Search for the cell housing the specified text and yield its (x, y) center coordinate. 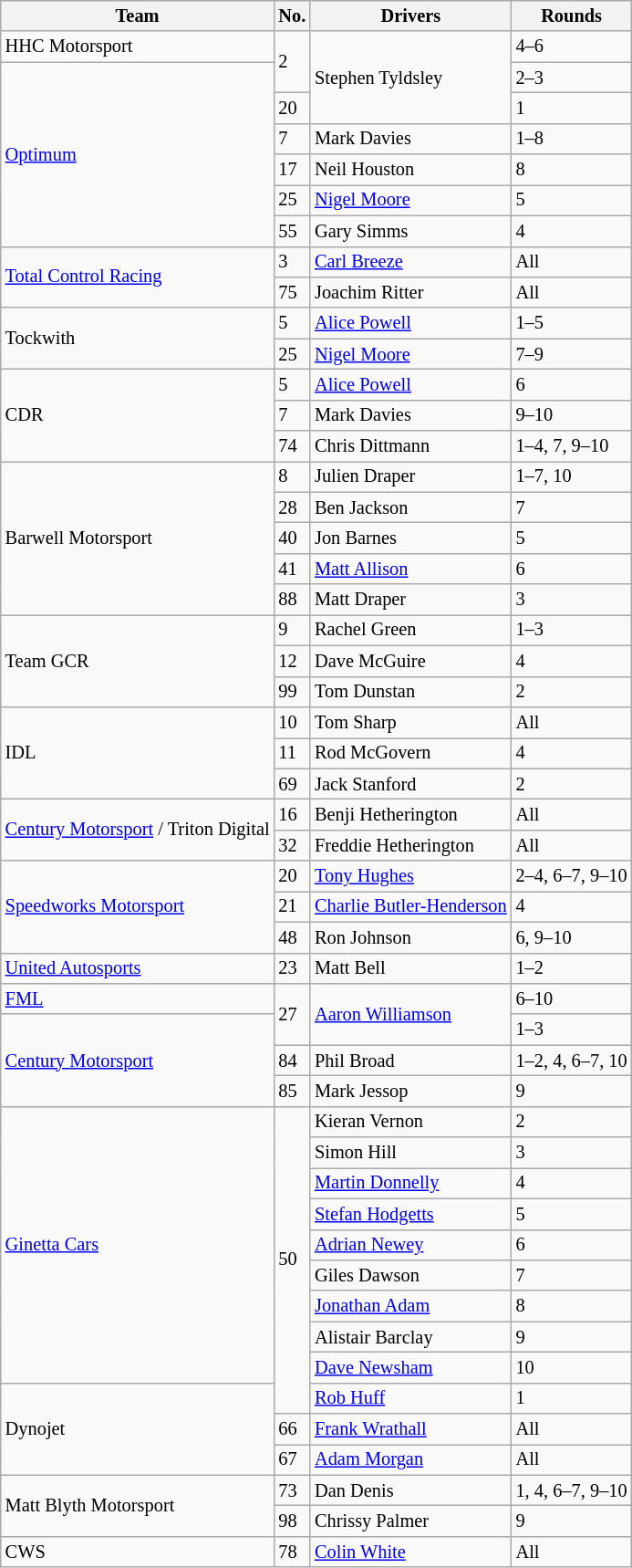
Colin White (410, 1552)
69 (292, 784)
28 (292, 507)
Frank Wrathall (410, 1429)
Drivers (410, 16)
6, 9–10 (572, 937)
1–5 (572, 323)
Alistair Barclay (410, 1337)
2–4, 6–7, 9–10 (572, 876)
1–4, 7, 9–10 (572, 446)
9–10 (572, 415)
41 (292, 569)
Speedworks Motorsport (138, 907)
4–6 (572, 47)
Rounds (572, 16)
Matt Blyth Motorsport (138, 1506)
2–3 (572, 78)
Carl Breeze (410, 262)
78 (292, 1552)
11 (292, 753)
United Autosports (138, 968)
Chris Dittmann (410, 446)
85 (292, 1091)
Freddie Hetherington (410, 845)
1–2, 4, 6–7, 10 (572, 1061)
Martin Donnelly (410, 1183)
Dave Newsham (410, 1367)
75 (292, 292)
Benji Hetherington (410, 814)
Tockwith (138, 338)
Tony Hughes (410, 876)
Adam Morgan (410, 1459)
1–7, 10 (572, 476)
1–2 (572, 968)
Dynojet (138, 1429)
Julien Draper (410, 476)
FML (138, 998)
Mark Jessop (410, 1091)
No. (292, 16)
Giles Dawson (410, 1275)
32 (292, 845)
Charlie Butler-Henderson (410, 906)
IDL (138, 752)
7–9 (572, 354)
67 (292, 1459)
99 (292, 692)
Phil Broad (410, 1061)
Total Control Racing (138, 277)
17 (292, 170)
74 (292, 446)
Century Motorsport / Triton Digital (138, 829)
16 (292, 814)
73 (292, 1490)
55 (292, 231)
Aaron Williamson (410, 1013)
23 (292, 968)
Simon Hill (410, 1153)
Neil Houston (410, 170)
40 (292, 538)
21 (292, 906)
Matt Allison (410, 569)
Rachel Green (410, 630)
Ron Johnson (410, 937)
Stephen Tyldsley (410, 77)
Barwell Motorsport (138, 538)
Ben Jackson (410, 507)
Jon Barnes (410, 538)
6–10 (572, 998)
CWS (138, 1552)
88 (292, 600)
Chrissy Palmer (410, 1521)
50 (292, 1260)
84 (292, 1061)
Adrian Newey (410, 1245)
CDR (138, 414)
1–8 (572, 139)
Rob Huff (410, 1398)
12 (292, 661)
Team (138, 16)
Stefan Hodgetts (410, 1214)
66 (292, 1429)
Jonathan Adam (410, 1306)
Team GCR (138, 661)
98 (292, 1521)
Ginetta Cars (138, 1245)
HHC Motorsport (138, 47)
1, 4, 6–7, 9–10 (572, 1490)
Century Motorsport (138, 1061)
Rod McGovern (410, 753)
Matt Draper (410, 600)
Jack Stanford (410, 784)
Gary Simms (410, 231)
Kieran Vernon (410, 1122)
27 (292, 1013)
Tom Dunstan (410, 692)
Tom Sharp (410, 722)
Joachim Ritter (410, 292)
48 (292, 937)
Optimum (138, 154)
Matt Bell (410, 968)
Dan Denis (410, 1490)
Dave McGuire (410, 661)
